Detect which cell encompasses the target text, then output its [x, y] center coordinate. 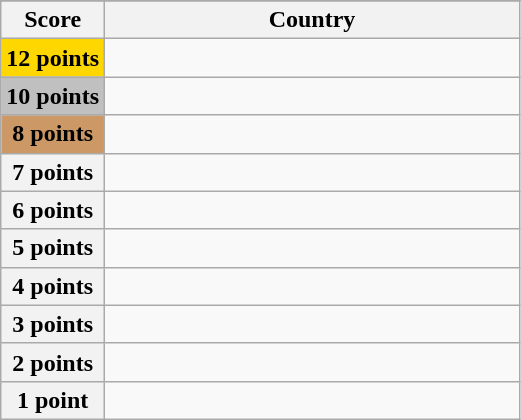
5 points [53, 248]
7 points [53, 172]
Country [312, 20]
10 points [53, 96]
8 points [53, 134]
2 points [53, 362]
3 points [53, 324]
Score [53, 20]
4 points [53, 286]
12 points [53, 58]
1 point [53, 400]
6 points [53, 210]
